Find where the given text appears and provide that cell's center as [X, Y] coordinate. 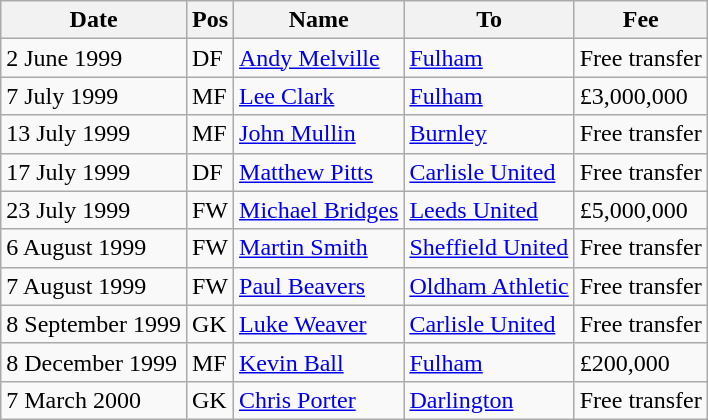
Burnley [489, 134]
7 March 2000 [94, 400]
8 September 1999 [94, 324]
2 June 1999 [94, 58]
John Mullin [319, 134]
17 July 1999 [94, 172]
Leeds United [489, 210]
£3,000,000 [640, 96]
Name [319, 20]
13 July 1999 [94, 134]
Date [94, 20]
23 July 1999 [94, 210]
Michael Bridges [319, 210]
Fee [640, 20]
Kevin Ball [319, 362]
8 December 1999 [94, 362]
7 July 1999 [94, 96]
Paul Beavers [319, 286]
Luke Weaver [319, 324]
Andy Melville [319, 58]
Pos [210, 20]
7 August 1999 [94, 286]
Lee Clark [319, 96]
£5,000,000 [640, 210]
Sheffield United [489, 248]
Martin Smith [319, 248]
£200,000 [640, 362]
Darlington [489, 400]
To [489, 20]
Chris Porter [319, 400]
6 August 1999 [94, 248]
Matthew Pitts [319, 172]
Oldham Athletic [489, 286]
